Detect which cell encompasses the target text, then output its [X, Y] center coordinate. 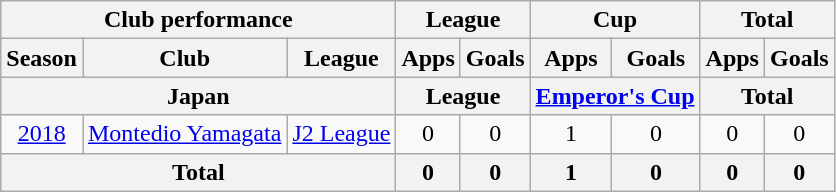
Club [184, 58]
2018 [42, 134]
Cup [615, 20]
J2 League [342, 134]
Emperor's Cup [615, 96]
Japan [198, 96]
Montedio Yamagata [184, 134]
Season [42, 58]
Club performance [198, 20]
